Output the (X, Y) coordinate of the center of the cell containing the given text.  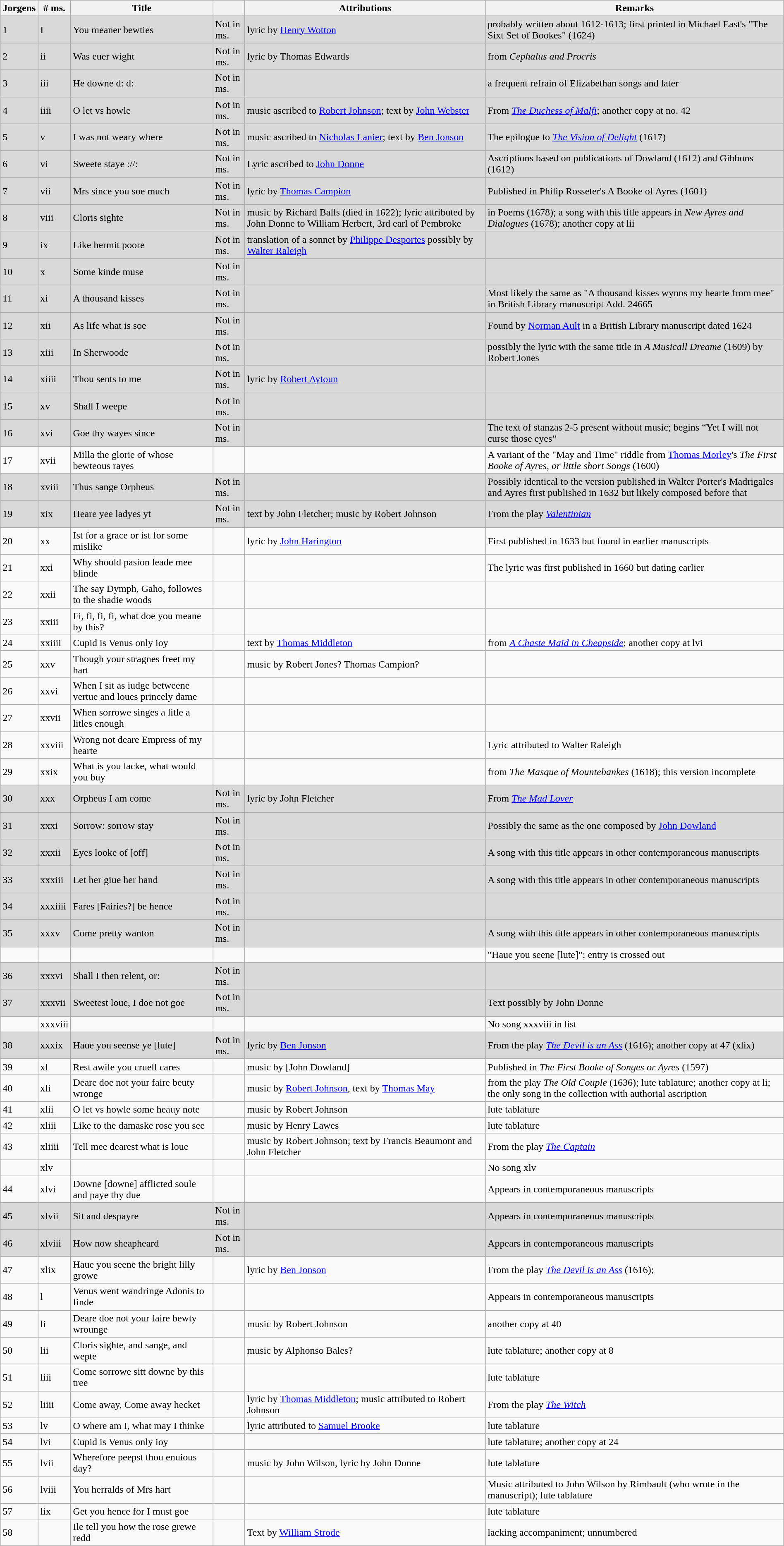
vi (55, 164)
lyric by Henry Wotton (365, 30)
O where am I, what may I thinke (142, 1426)
Thus sange Orpheus (142, 487)
18 (19, 487)
50 (19, 1351)
32 (19, 853)
xxvii (55, 718)
Fi, fi, fi, fi, what doe you meane by this? (142, 621)
30 (19, 799)
Ile tell you how the rose grewe redd (142, 1533)
xv (55, 406)
Haue you seene the bright lilly growe (142, 1270)
Sorrow: sorrow stay (142, 826)
Like hermit poore (142, 245)
46 (19, 1243)
25 (19, 664)
36 (19, 976)
Goe thy wayes since (142, 433)
55 (19, 1462)
xiii (55, 352)
Let her giue her hand (142, 879)
xl (55, 1067)
1 (19, 30)
5 (19, 137)
xxiii (55, 621)
Milla the glorie of whose bewteous rayes (142, 460)
20 (19, 541)
Come away, Come away hecket (142, 1405)
23 (19, 621)
lvii (55, 1462)
The say Dymph, Gaho, followes to the shadie woods (142, 595)
text by Thomas Middleton (365, 643)
26 (19, 691)
lii (55, 1351)
music by Robert Johnson; text by Francis Beaumont and John Fletcher (365, 1146)
A variant of the "May and Time" riddle from Thomas Morley's The First Booke of Ayres, or little short Songs (1600) (635, 460)
lyric by Thomas Edwards (365, 56)
47 (19, 1270)
From The Duchess of Malfi; another copy at no. 42 (635, 110)
14 (19, 380)
Possibly identical to the version published in Walter Porter's Madrigales and Ayres first published in 1632 but likely composed before that (635, 487)
The epilogue to The Vision of Delight (1617) (635, 137)
Wherefore peepst thou enuious day? (142, 1462)
When I sit as iudge betweene vertue and loues princely dame (142, 691)
liiii (55, 1405)
19 (19, 514)
Fares [Fairies?] be hence (142, 907)
xxxii (55, 853)
Heare yee ladyes yt (142, 514)
text by John Fletcher; music by Robert Johnson (365, 514)
xxxviii (55, 1024)
xxxix (55, 1046)
27 (19, 718)
xlvi (55, 1189)
41 (19, 1109)
Ascriptions based on publications of Dowland (1612) and Gibbons (1612) (635, 164)
lute tablature; another copy at 8 (635, 1351)
xi (55, 299)
viii (55, 218)
Cloris sighte, and sange, and wepte (142, 1351)
12 (19, 325)
No song xxxviii in list (635, 1024)
45 (19, 1216)
probably written about 1612-1613; first printed in Michael East's "The Sixt Set of Bookes" (1624) (635, 30)
xlii (55, 1109)
lv (55, 1426)
lute tablature; another copy at 24 (635, 1441)
music ascribed to Robert Johnson; text by John Webster (365, 110)
You herralds of Mrs hart (142, 1490)
music by Richard Balls (died in 1622); lyric attributed by John Donne to William Herbert, 3rd earl of Pembroke (365, 218)
58 (19, 1533)
xlv (55, 1168)
37 (19, 1003)
O let vs howle some heauy note (142, 1109)
xlvii (55, 1216)
music by [John Dowland] (365, 1067)
# ms. (55, 8)
vii (55, 191)
Published in The First Booke of Songes or Ayres (1597) (635, 1067)
Possibly the same as the one composed by John Dowland (635, 826)
Cloris sighte (142, 218)
22 (19, 595)
Tell mee dearest what is loue (142, 1146)
24 (19, 643)
21 (19, 567)
xxix (55, 772)
6 (19, 164)
xxi (55, 567)
lyric by Thomas Campion (365, 191)
xxvi (55, 691)
Come pretty wanton (142, 933)
l (55, 1297)
in Poems (1678); a song with this title appears in New Ayres and Dialogues (1678); another copy at lii (635, 218)
44 (19, 1189)
iiii (55, 110)
From the play The Captain (635, 1146)
Sit and despayre (142, 1216)
xxxiiii (55, 907)
Wrong not deare Empress of my hearte (142, 744)
Like to the damaske rose you see (142, 1125)
Get you hence for I must goe (142, 1511)
from the play The Old Couple (1636); lute tablature; another copy at li; the only song in the collection with authorial ascription (635, 1088)
Jorgens (19, 8)
Rest awile you cruell cares (142, 1067)
xxv (55, 664)
Lyric attributed to Walter Raleigh (635, 744)
Lyric ascribed to John Donne (365, 164)
The text of stanzas 2-5 present without music; begins “Yet I will not curse those eyes” (635, 433)
16 (19, 433)
xvii (55, 460)
Most likely the same as "A thousand kisses wynns my hearte from mee" in British Library manuscript Add. 24665 (635, 299)
49 (19, 1323)
Ist for a grace or ist for some mislike (142, 541)
music by Alphonso Bales? (365, 1351)
54 (19, 1441)
29 (19, 772)
lvi (55, 1441)
xvi (55, 433)
possibly the lyric with the same title in A Musicall Dreame (1609) by Robert Jones (635, 352)
ix (55, 245)
You meaner bewties (142, 30)
7 (19, 191)
music by John Wilson, lyric by John Donne (365, 1462)
How now sheapheard (142, 1243)
A thousand kisses (142, 299)
31 (19, 826)
As life what is soe (142, 325)
I was not weary where (142, 137)
15 (19, 406)
xxviii (55, 744)
Haue you seense ye [lute] (142, 1046)
34 (19, 907)
40 (19, 1088)
48 (19, 1297)
lyric by Thomas Middleton; music attributed to Robert Johnson (365, 1405)
9 (19, 245)
Text by William Strode (365, 1533)
Eyes looke of [off] (142, 853)
lyric by John Harington (365, 541)
another copy at 40 (635, 1323)
From the play The Devil is an Ass (1616); (635, 1270)
What is you lacke, what would you buy (142, 772)
Title (142, 8)
xxiiii (55, 643)
lviii (55, 1490)
lacking accompaniment; unnumbered (635, 1533)
lyric by Robert Aytoun (365, 380)
From the play Valentinian (635, 514)
xxxv (55, 933)
Come sorrowe sitt downe by this tree (142, 1377)
ii (55, 56)
Remarks (635, 8)
liii (55, 1377)
43 (19, 1146)
Deare doe not your faire bewty wrounge (142, 1323)
4 (19, 110)
music by Henry Lawes (365, 1125)
11 (19, 299)
35 (19, 933)
Shall I weepe (142, 406)
Music attributed to John Wilson by Rimbault (who wrote in the manuscript); lute tablature (635, 1490)
music by Robert Jones? Thomas Campion? (365, 664)
xxxvii (55, 1003)
xx (55, 541)
xxxiii (55, 879)
xviii (55, 487)
When sorrowe singes a litle a litles enough (142, 718)
Text possibly by John Donne (635, 1003)
From the play The Devil is an Ass (1616); another copy at 47 (xlix) (635, 1046)
33 (19, 879)
Though your stragnes freet my hart (142, 664)
57 (19, 1511)
Venus went wandringe Adonis to finde (142, 1297)
Orpheus I am come (142, 799)
music by Robert Johnson, text by Thomas May (365, 1088)
xxii (55, 595)
In Sherwoode (142, 352)
Downe [downe] afflicted soule and paye thy due (142, 1189)
From the play The Witch (635, 1405)
lyric by John Fletcher (365, 799)
lix (55, 1511)
42 (19, 1125)
from Cephalus and Procris (635, 56)
No song xlv (635, 1168)
17 (19, 460)
From The Mad Lover (635, 799)
Why should pasion leade mee blinde (142, 567)
Published in Philip Rosseter's A Booke of Ayres (1601) (635, 191)
O let vs howle (142, 110)
li (55, 1323)
xii (55, 325)
Found by Norman Ault in a British Library manuscript dated 1624 (635, 325)
xliiii (55, 1146)
from The Masque of Mountebankes (1618); this version incomplete (635, 772)
Attributions (365, 8)
xxx (55, 799)
xiiii (55, 380)
2 (19, 56)
Sweetest loue, I doe not goe (142, 1003)
Some kinde muse (142, 271)
a frequent refrain of Elizabethan songs and later (635, 84)
First published in 1633 but found in earlier manuscripts (635, 541)
Mrs since you soe much (142, 191)
56 (19, 1490)
I (55, 30)
translation of a sonnet by Philippe Desportes possibly by Walter Raleigh (365, 245)
The lyric was first published in 1660 but dating earlier (635, 567)
38 (19, 1046)
iii (55, 84)
He downe d: d: (142, 84)
51 (19, 1377)
3 (19, 84)
Deare doe not your faire beuty wronge (142, 1088)
Was euer wight (142, 56)
from A Chaste Maid in Cheapside; another copy at lvi (635, 643)
Shall I then relent, or: (142, 976)
39 (19, 1067)
v (55, 137)
Thou sents to me (142, 380)
xxxi (55, 826)
xliii (55, 1125)
52 (19, 1405)
xlix (55, 1270)
xlviii (55, 1243)
xix (55, 514)
xxxvi (55, 976)
xli (55, 1088)
Sweete staye ://: (142, 164)
music ascribed to Nicholas Lanier; text by Ben Jonson (365, 137)
lyric attributed to Samuel Brooke (365, 1426)
28 (19, 744)
13 (19, 352)
"Haue you seene [lute]"; entry is crossed out (635, 955)
53 (19, 1426)
x (55, 271)
8 (19, 218)
10 (19, 271)
